Output the (X, Y) coordinate of the center of the cell containing the given text.  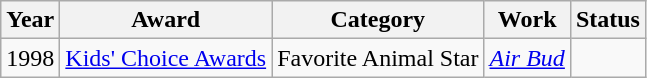
Status (608, 20)
Category (378, 20)
Year (30, 20)
Kids' Choice Awards (166, 58)
Award (166, 20)
Air Bud (527, 58)
Favorite Animal Star (378, 58)
1998 (30, 58)
Work (527, 20)
